Scan for the cell matching the given text and deliver its (x, y) coordinate at center. 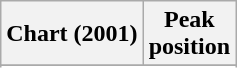
Chart (2001) (72, 34)
Peak position (189, 34)
